Identify which cell holds the provided text, then report its (X, Y) central coordinate. 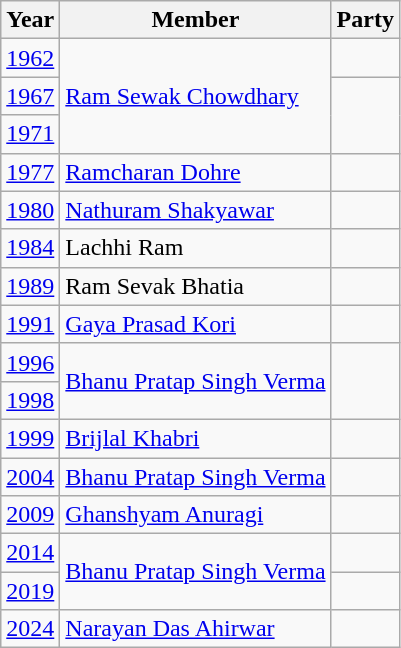
1977 (30, 172)
Party (365, 20)
2019 (30, 591)
Ghanshyam Anuragi (196, 515)
1962 (30, 58)
Brijlal Khabri (196, 438)
2024 (30, 629)
1996 (30, 362)
1984 (30, 248)
1971 (30, 134)
1991 (30, 324)
Ram Sevak Bhatia (196, 286)
2004 (30, 477)
Narayan Das Ahirwar (196, 629)
Year (30, 20)
2009 (30, 515)
1989 (30, 286)
Ramcharan Dohre (196, 172)
Nathuram Shakyawar (196, 210)
Lachhi Ram (196, 248)
Ram Sewak Chowdhary (196, 96)
Gaya Prasad Kori (196, 324)
1980 (30, 210)
1967 (30, 96)
Member (196, 20)
1999 (30, 438)
1998 (30, 400)
2014 (30, 553)
